Return [x, y] of the center of cell containing provided text 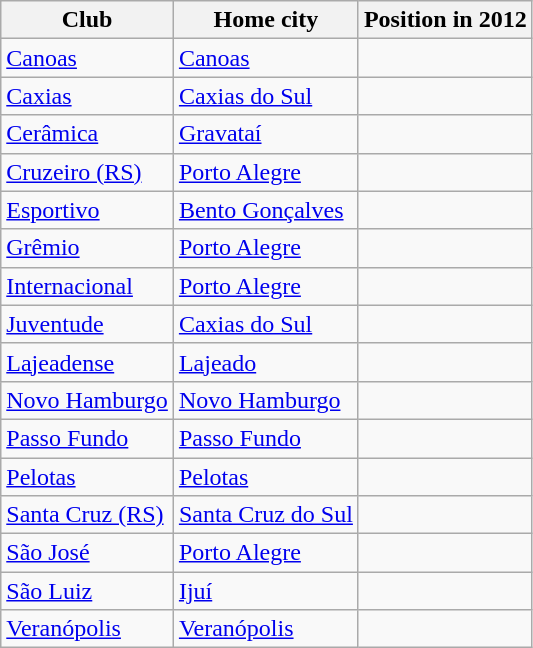
Bento Gonçalves [266, 210]
Santa Cruz (RS) [88, 515]
Esportivo [88, 210]
Ijuí [266, 591]
Club [88, 20]
Lajeadense [88, 362]
Grêmio [88, 248]
São Luiz [88, 591]
Position in 2012 [445, 20]
Gravataí [266, 134]
São José [88, 553]
Cruzeiro (RS) [88, 172]
Juventude [88, 324]
Lajeado [266, 362]
Home city [266, 20]
Cerâmica [88, 134]
Caxias [88, 96]
Internacional [88, 286]
Santa Cruz do Sul [266, 515]
